Locate the cell with the specified text and output its (X, Y) center coordinate. 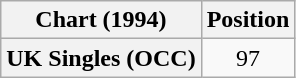
97 (248, 58)
Chart (1994) (101, 20)
UK Singles (OCC) (101, 58)
Position (248, 20)
